Output the (X, Y) coordinate of the center of the cell containing the given text.  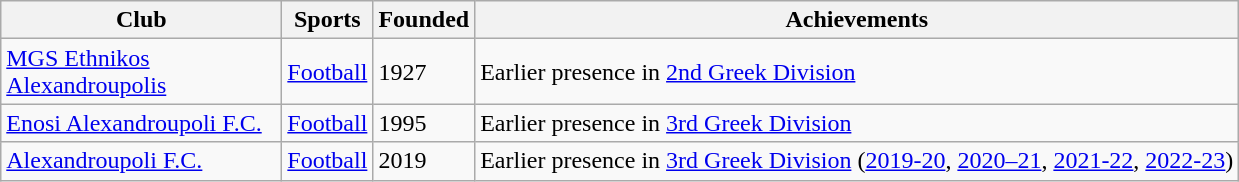
Earlier presence in 3rd Greek Division (2019-20, 2020–21, 2021-22, 2022-23) (857, 161)
1927 (424, 72)
Sports (328, 20)
1995 (424, 123)
Club (142, 20)
Earlier presence in 2nd Greek Division (857, 72)
Enosi Alexandroupoli F.C. (142, 123)
Founded (424, 20)
2019 (424, 161)
Earlier presence in 3rd Greek Division (857, 123)
MGS Ethnikos Alexandroupolis (142, 72)
Achievements (857, 20)
Alexandroupoli F.C. (142, 161)
